Search for the cell housing the specified text and yield its (x, y) center coordinate. 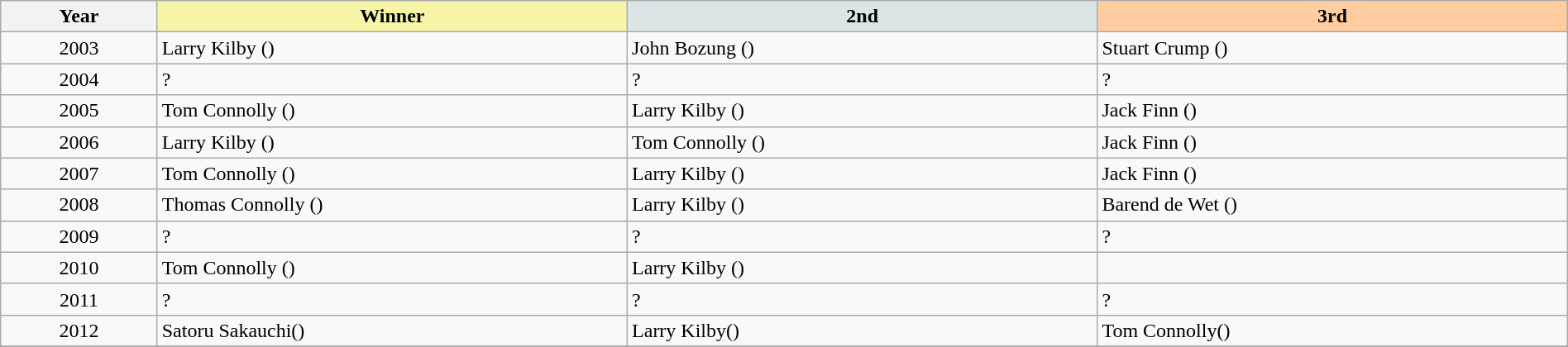
3rd (1332, 17)
2005 (79, 111)
2008 (79, 205)
2009 (79, 236)
2010 (79, 268)
Tom Connolly() (1332, 330)
Satoru Sakauchi() (392, 330)
2004 (79, 79)
Year (79, 17)
2003 (79, 48)
Larry Kilby() (863, 330)
2nd (863, 17)
Winner (392, 17)
2007 (79, 173)
Barend de Wet () (1332, 205)
2011 (79, 299)
John Bozung () (863, 48)
Thomas Connolly () (392, 205)
2012 (79, 330)
2006 (79, 142)
Stuart Crump () (1332, 48)
